Return [X, Y] of the center of cell containing provided text 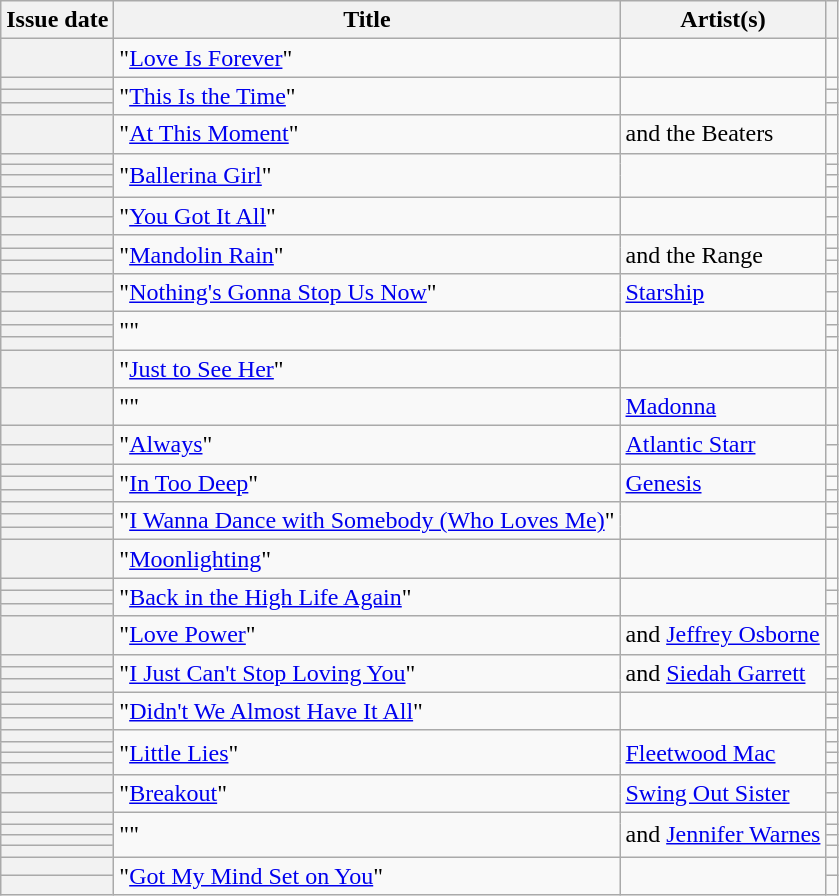
"Ballerina Girl" [367, 175]
"Back in the High Life Again" [367, 597]
"Nothing's Gonna Stop Us Now" [367, 292]
"At This Moment" [367, 134]
Genesis [723, 483]
"Didn't We Almost Have It All" [367, 711]
"Got My Mind Set on You" [367, 876]
"Little Lies" [367, 752]
and Jennifer Warnes [723, 834]
Starship [723, 292]
"Breakout" [367, 793]
"You Got It All" [367, 216]
and Jeffrey Osborne [723, 635]
and Siedah Garrett [723, 673]
and the Beaters [723, 134]
"In Too Deep" [367, 483]
Artist(s) [723, 20]
Madonna [723, 407]
Atlantic Starr [723, 445]
Title [367, 20]
Fleetwood Mac [723, 752]
"Love Power" [367, 635]
"This Is the Time" [367, 96]
"Mandolin Rain" [367, 254]
"I Just Can't Stop Loving You" [367, 673]
"I Wanna Dance with Somebody (Who Loves Me)" [367, 521]
"Moonlighting" [367, 559]
"Always" [367, 445]
Swing Out Sister [723, 793]
and the Range [723, 254]
"Just to See Her" [367, 369]
"Love Is Forever" [367, 58]
Issue date [58, 20]
